Search for the cell housing the specified text and yield its (X, Y) center coordinate. 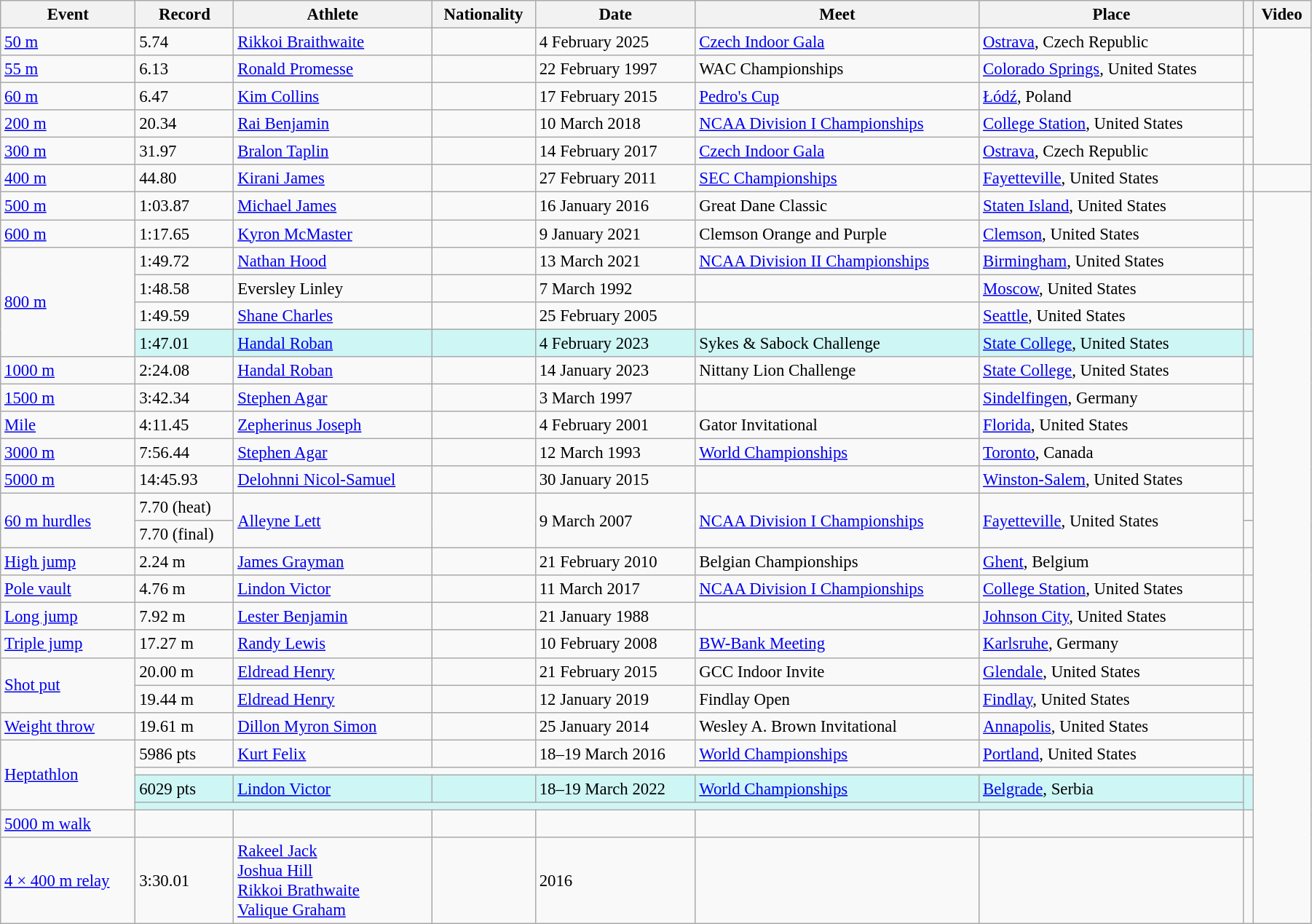
Great Dane Classic (837, 206)
9 January 2021 (615, 234)
BW-Bank Meeting (837, 644)
12 March 1993 (615, 452)
200 m (68, 124)
Long jump (68, 617)
Seattle, United States (1111, 315)
3000 m (68, 452)
Shane Charles (333, 315)
3:30.01 (185, 881)
6029 pts (185, 789)
2016 (615, 881)
Michael James (333, 206)
3 March 1997 (615, 398)
25 January 2014 (615, 726)
Triple jump (68, 644)
18–19 March 2022 (615, 789)
4.76 m (185, 589)
7.70 (final) (185, 534)
19.61 m (185, 726)
Florida, United States (1111, 425)
14 February 2017 (615, 151)
25 February 2005 (615, 315)
Alleyne Lett (333, 521)
10 March 2018 (615, 124)
3:42.34 (185, 398)
21 January 1988 (615, 617)
Findlay Open (837, 699)
20.34 (185, 124)
31.97 (185, 151)
Łódź, Poland (1111, 97)
Colorado Springs, United States (1111, 69)
Randy Lewis (333, 644)
7.92 m (185, 617)
9 March 2007 (615, 521)
22 February 1997 (615, 69)
17 February 2015 (615, 97)
1:49.72 (185, 261)
400 m (68, 178)
Zepherinus Joseph (333, 425)
Rikkoi Braithwaite (333, 42)
18–19 March 2016 (615, 754)
7 March 1992 (615, 288)
Kyron McMaster (333, 234)
WAC Championships (837, 69)
Glendale, United States (1111, 671)
60 m (68, 97)
Staten Island, United States (1111, 206)
1:49.59 (185, 315)
4 × 400 m relay (68, 881)
7:56.44 (185, 452)
4 February 2001 (615, 425)
Eversley Linley (333, 288)
Ghent, Belgium (1111, 562)
20.00 m (185, 671)
Mile (68, 425)
13 March 2021 (615, 261)
21 February 2010 (615, 562)
Kirani James (333, 178)
4:11.45 (185, 425)
Meet (837, 15)
Winston-Salem, United States (1111, 480)
Nittany Lion Challenge (837, 371)
21 February 2015 (615, 671)
17.27 m (185, 644)
800 m (68, 301)
2:24.08 (185, 371)
5000 m (68, 480)
Delohnni Nicol-Samuel (333, 480)
Date (615, 15)
30 January 2015 (615, 480)
4 February 2023 (615, 343)
SEC Championships (837, 178)
44.80 (185, 178)
16 January 2016 (615, 206)
Annapolis, United States (1111, 726)
Pedro's Cup (837, 97)
Nathan Hood (333, 261)
Rakeel JackJoshua HillRikkoi BrathwaiteValique Graham (333, 881)
1000 m (68, 371)
60 m hurdles (68, 521)
Record (185, 15)
Kim Collins (333, 97)
GCC Indoor Invite (837, 671)
1:47.01 (185, 343)
Kurt Felix (333, 754)
High jump (68, 562)
4 February 2025 (615, 42)
6.47 (185, 97)
Wesley A. Brown Invitational (837, 726)
5986 pts (185, 754)
Belgian Championships (837, 562)
Pole vault (68, 589)
Moscow, United States (1111, 288)
James Grayman (333, 562)
NCAA Division II Championships (837, 261)
Rai Benjamin (333, 124)
Athlete (333, 15)
12 January 2019 (615, 699)
1:17.65 (185, 234)
14:45.93 (185, 480)
600 m (68, 234)
300 m (68, 151)
Ronald Promesse (333, 69)
14 January 2023 (615, 371)
Clemson, United States (1111, 234)
1:03.87 (185, 206)
Clemson Orange and Purple (837, 234)
Gator Invitational (837, 425)
Video (1282, 15)
Johnson City, United States (1111, 617)
Sindelfingen, Germany (1111, 398)
Karlsruhe, Germany (1111, 644)
Lester Benjamin (333, 617)
2.24 m (185, 562)
Shot put (68, 684)
Dillon Myron Simon (333, 726)
Bralon Taplin (333, 151)
Sykes & Sabock Challenge (837, 343)
1500 m (68, 398)
Event (68, 15)
19.44 m (185, 699)
Place (1111, 15)
11 March 2017 (615, 589)
50 m (68, 42)
Findlay, United States (1111, 699)
500 m (68, 206)
6.13 (185, 69)
Heptathlon (68, 775)
Nationality (483, 15)
Birmingham, United States (1111, 261)
5.74 (185, 42)
Weight throw (68, 726)
Toronto, Canada (1111, 452)
1:48.58 (185, 288)
Belgrade, Serbia (1111, 789)
27 February 2011 (615, 178)
10 February 2008 (615, 644)
7.70 (heat) (185, 508)
55 m (68, 69)
5000 m walk (68, 824)
Portland, United States (1111, 754)
